Detect which cell encompasses the target text, then output its (x, y) center coordinate. 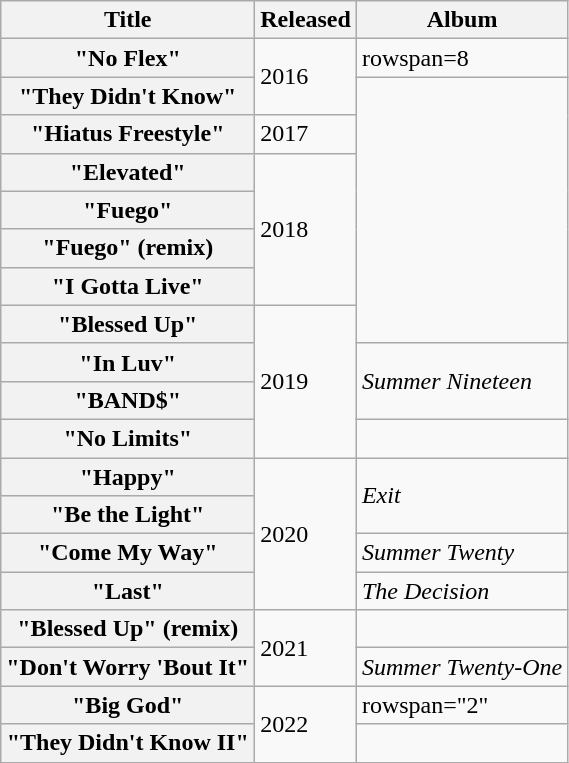
2021 (306, 648)
"I Gotta Live" (128, 286)
"Fuego" (128, 210)
Released (306, 20)
"They Didn't Know" (128, 96)
"No Limits" (128, 438)
"Blessed Up" (128, 324)
2016 (306, 77)
Summer Twenty (462, 553)
"BAND$" (128, 400)
"They Didn't Know II" (128, 743)
2019 (306, 381)
"Last" (128, 591)
"Hiatus Freestyle" (128, 134)
"Don't Worry 'Bout It" (128, 667)
2018 (306, 229)
"Come My Way" (128, 553)
"Blessed Up" (remix) (128, 629)
2020 (306, 534)
"No Flex" (128, 58)
rowspan="2" (462, 705)
rowspan=8 (462, 58)
2022 (306, 724)
Summer Nineteen (462, 381)
2017 (306, 134)
"Fuego" (remix) (128, 248)
Summer Twenty-One (462, 667)
The Decision (462, 591)
Title (128, 20)
"Elevated" (128, 172)
Album (462, 20)
"Be the Light" (128, 515)
"Big God" (128, 705)
"Happy" (128, 477)
Exit (462, 496)
"In Luv" (128, 362)
